Pinpoint the cell where the given text exists, returning its (X, Y) midpoint coordinate. 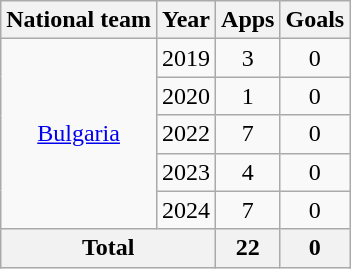
2019 (186, 58)
4 (248, 172)
2023 (186, 172)
Year (186, 20)
Bulgaria (79, 134)
Goals (315, 20)
2024 (186, 210)
1 (248, 96)
Total (108, 248)
2020 (186, 96)
National team (79, 20)
22 (248, 248)
2022 (186, 134)
Apps (248, 20)
3 (248, 58)
